Identify which cell holds the provided text, then report its [x, y] central coordinate. 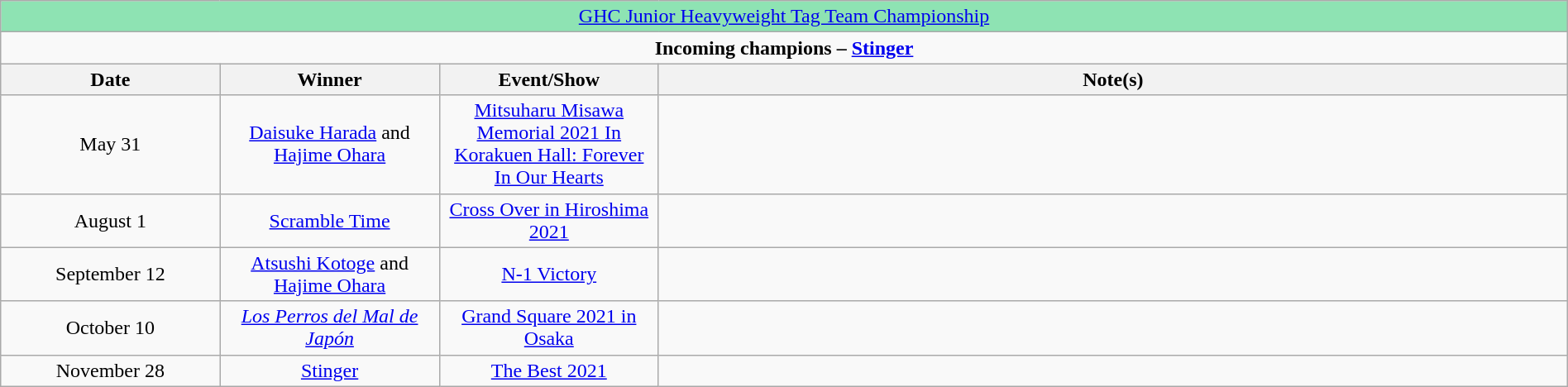
Note(s) [1113, 79]
N-1 Victory [549, 275]
Daisuke Harada and Hajime Ohara [329, 144]
Winner [329, 79]
Incoming champions – Stinger [784, 48]
August 1 [111, 220]
November 28 [111, 370]
Date [111, 79]
Stinger [329, 370]
Mitsuharu Misawa Memorial 2021 In Korakuen Hall: Forever In Our Hearts [549, 144]
Atsushi Kotoge and Hajime Ohara [329, 275]
GHC Junior Heavyweight Tag Team Championship [784, 17]
Cross Over in Hiroshima 2021 [549, 220]
The Best 2021 [549, 370]
October 10 [111, 327]
Grand Square 2021 in Osaka [549, 327]
Scramble Time [329, 220]
September 12 [111, 275]
May 31 [111, 144]
Los Perros del Mal de Japón [329, 327]
Event/Show [549, 79]
